From the cell containing the given text, extract its center point as [X, Y] coordinate. 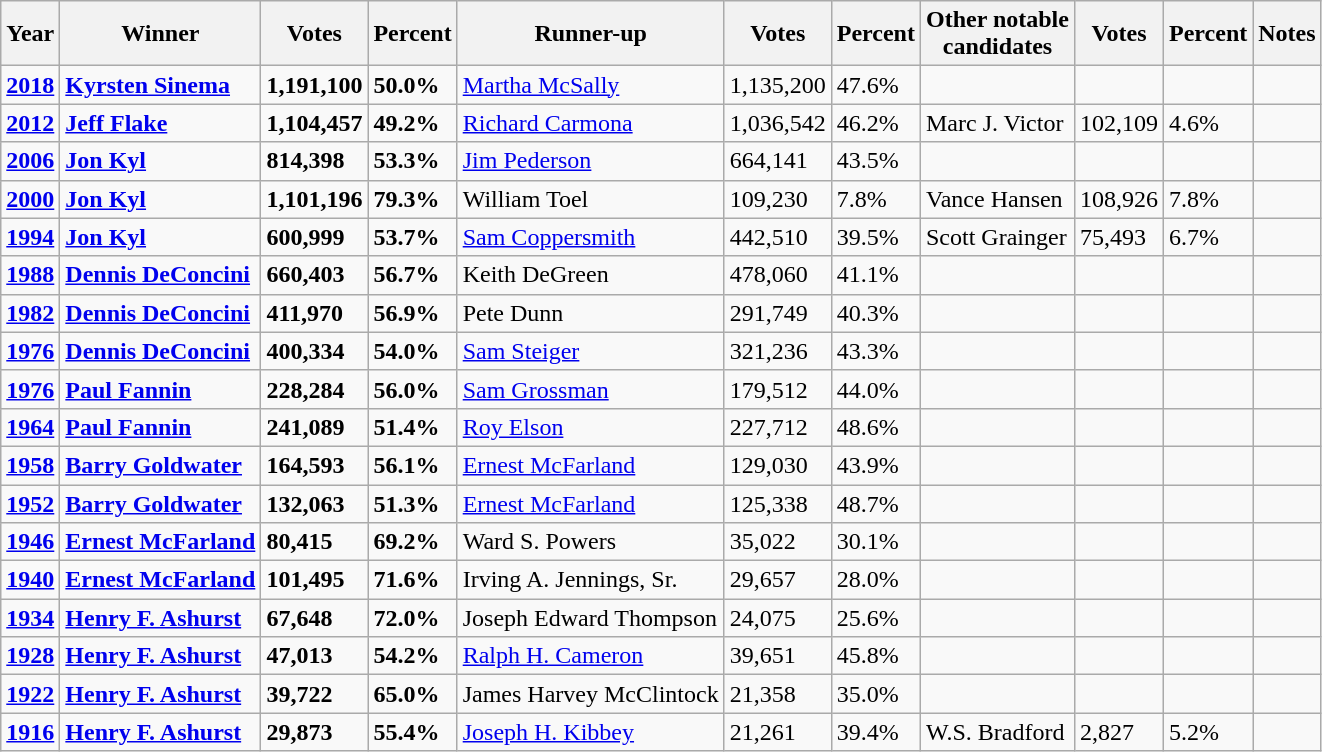
1916 [30, 732]
442,510 [778, 237]
53.7% [412, 237]
72.0% [412, 618]
Martha McSally [590, 85]
2,827 [1118, 732]
44.0% [876, 389]
Richard Carmona [590, 123]
1,135,200 [778, 85]
125,338 [778, 503]
1940 [30, 580]
Jeff Flake [160, 123]
Irving A. Jennings, Sr. [590, 580]
43.9% [876, 465]
129,030 [778, 465]
2018 [30, 85]
Other notablecandidates [997, 34]
164,593 [314, 465]
101,495 [314, 580]
1994 [30, 237]
46.2% [876, 123]
228,284 [314, 389]
Keith DeGreen [590, 275]
75,493 [1118, 237]
132,063 [314, 503]
411,970 [314, 313]
Sam Grossman [590, 389]
56.9% [412, 313]
Winner [160, 34]
Jim Pederson [590, 161]
54.0% [412, 351]
56.7% [412, 275]
Ward S. Powers [590, 542]
Ralph H. Cameron [590, 656]
227,712 [778, 427]
21,261 [778, 732]
Joseph H. Kibbey [590, 732]
39.5% [876, 237]
25.6% [876, 618]
241,089 [314, 427]
291,749 [778, 313]
Sam Steiger [590, 351]
43.3% [876, 351]
51.4% [412, 427]
814,398 [314, 161]
54.2% [412, 656]
Roy Elson [590, 427]
56.0% [412, 389]
1,036,542 [778, 123]
W.S. Bradford [997, 732]
80,415 [314, 542]
5.2% [1208, 732]
1922 [30, 694]
William Toel [590, 199]
Sam Coppersmith [590, 237]
53.3% [412, 161]
65.0% [412, 694]
Kyrsten Sinema [160, 85]
29,873 [314, 732]
1,101,196 [314, 199]
Notes [1287, 34]
41.1% [876, 275]
1946 [30, 542]
50.0% [412, 85]
21,358 [778, 694]
1,104,457 [314, 123]
478,060 [778, 275]
71.6% [412, 580]
179,512 [778, 389]
321,236 [778, 351]
30.1% [876, 542]
56.1% [412, 465]
40.3% [876, 313]
Scott Grainger [997, 237]
1982 [30, 313]
Vance Hansen [997, 199]
Year [30, 34]
1934 [30, 618]
28.0% [876, 580]
35,022 [778, 542]
4.6% [1208, 123]
James Harvey McClintock [590, 694]
47,013 [314, 656]
45.8% [876, 656]
1,191,100 [314, 85]
48.7% [876, 503]
Runner-up [590, 34]
1952 [30, 503]
2000 [30, 199]
79.3% [412, 199]
108,926 [1118, 199]
660,403 [314, 275]
1988 [30, 275]
664,141 [778, 161]
35.0% [876, 694]
600,999 [314, 237]
39,651 [778, 656]
1964 [30, 427]
49.2% [412, 123]
43.5% [876, 161]
2006 [30, 161]
102,109 [1118, 123]
1958 [30, 465]
39,722 [314, 694]
24,075 [778, 618]
6.7% [1208, 237]
Joseph Edward Thompson [590, 618]
55.4% [412, 732]
69.2% [412, 542]
39.4% [876, 732]
400,334 [314, 351]
51.3% [412, 503]
47.6% [876, 85]
2012 [30, 123]
Pete Dunn [590, 313]
67,648 [314, 618]
Marc J. Victor [997, 123]
29,657 [778, 580]
109,230 [778, 199]
48.6% [876, 427]
1928 [30, 656]
